Determine the [X, Y] coordinate at the center of the cell enclosing the given text.  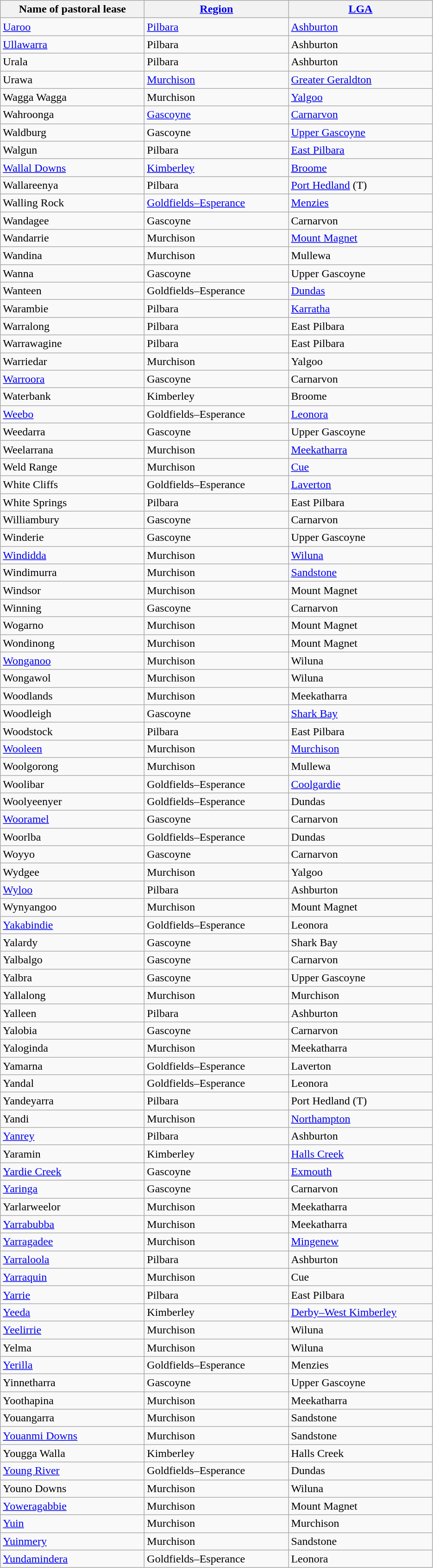
Name of pastoral lease [72, 9]
Region [217, 9]
Derby–West Kimberley [360, 1312]
Woolibar [72, 784]
Warralong [72, 326]
Weedarra [72, 432]
Uaroo [72, 27]
Yakabindie [72, 925]
Yarraquin [72, 1277]
Mingenew [360, 1242]
Yalbra [72, 978]
Warroora [72, 379]
Walling Rock [72, 203]
Woolgorong [72, 766]
Yeelirrie [72, 1330]
Winderie [72, 538]
Wondinong [72, 643]
Yandeyarra [72, 1101]
Coolgardie [360, 784]
Yinnetharra [72, 1383]
Wydgee [72, 872]
Windidda [72, 555]
Wagga Wagga [72, 97]
Woodstock [72, 731]
Yaringa [72, 1189]
Wynyangoo [72, 907]
Wooleen [72, 749]
Yuin [72, 1524]
Wonganoo [72, 661]
Yaloginda [72, 1048]
Weebo [72, 414]
White Springs [72, 502]
Williambury [72, 520]
Yalardy [72, 942]
LGA [360, 9]
Woodleigh [72, 713]
Yundamindera [72, 1559]
Yaramin [72, 1154]
Yandi [72, 1119]
Exmouth [360, 1171]
Wogarno [72, 626]
Karratha [360, 309]
Wandagee [72, 221]
Yarrie [72, 1295]
Yougga Walla [72, 1453]
Wallal Downs [72, 167]
Weld Range [72, 467]
Yoothapina [72, 1401]
Wongawol [72, 678]
Windsor [72, 590]
Windimurra [72, 573]
Yerilla [72, 1365]
Yardie Creek [72, 1171]
Ullawarra [72, 44]
Woorlba [72, 837]
Woodlands [72, 696]
Yalbalgo [72, 960]
Yarlarweelor [72, 1207]
Yallalong [72, 995]
Yamarna [72, 1066]
Waterbank [72, 397]
Wooramel [72, 819]
Wallareenya [72, 185]
Winning [72, 608]
Wanna [72, 273]
Woolyeenyer [72, 802]
Wandina [72, 256]
Youangarra [72, 1418]
Yuinmery [72, 1541]
Yeeda [72, 1312]
Youanmi Downs [72, 1436]
White Cliffs [72, 484]
Yalleen [72, 1013]
Yanrey [72, 1136]
Warambie [72, 309]
Yelma [72, 1348]
Yandal [72, 1084]
Young River [72, 1471]
Warrawagine [72, 344]
Yarraloola [72, 1259]
Warriedar [72, 361]
Northampton [360, 1119]
Wandarrie [72, 238]
Wahroonga [72, 115]
Urawa [72, 80]
Waldburg [72, 132]
Greater Geraldton [360, 80]
Urala [72, 62]
Weelarrana [72, 449]
Woyyo [72, 855]
Yoweragabbie [72, 1506]
Wyloo [72, 890]
Youno Downs [72, 1488]
Walgun [72, 150]
Yarrabubba [72, 1224]
Yalobia [72, 1030]
Yarragadee [72, 1242]
Wanteen [72, 291]
